Detect which cell encompasses the target text, then output its [X, Y] center coordinate. 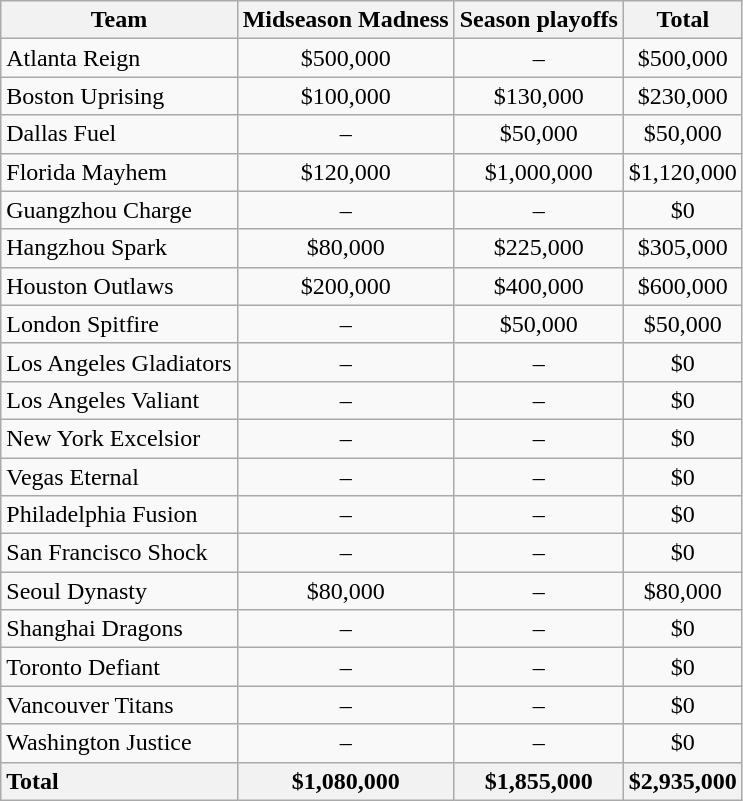
Philadelphia Fusion [119, 515]
$305,000 [682, 248]
Boston Uprising [119, 96]
$120,000 [346, 172]
$230,000 [682, 96]
Washington Justice [119, 743]
$1,080,000 [346, 781]
Vancouver Titans [119, 705]
Toronto Defiant [119, 667]
Vegas Eternal [119, 477]
$130,000 [538, 96]
London Spitfire [119, 324]
Season playoffs [538, 20]
Shanghai Dragons [119, 629]
$100,000 [346, 96]
$200,000 [346, 286]
Atlanta Reign [119, 58]
Los Angeles Gladiators [119, 362]
Hangzhou Spark [119, 248]
Florida Mayhem [119, 172]
Guangzhou Charge [119, 210]
$1,000,000 [538, 172]
San Francisco Shock [119, 553]
Team [119, 20]
$1,855,000 [538, 781]
$1,120,000 [682, 172]
$600,000 [682, 286]
Seoul Dynasty [119, 591]
Houston Outlaws [119, 286]
Dallas Fuel [119, 134]
$2,935,000 [682, 781]
Los Angeles Valiant [119, 400]
$225,000 [538, 248]
New York Excelsior [119, 438]
$400,000 [538, 286]
Midseason Madness [346, 20]
